Determine the (x, y) coordinate at the center of the cell enclosing the given text.  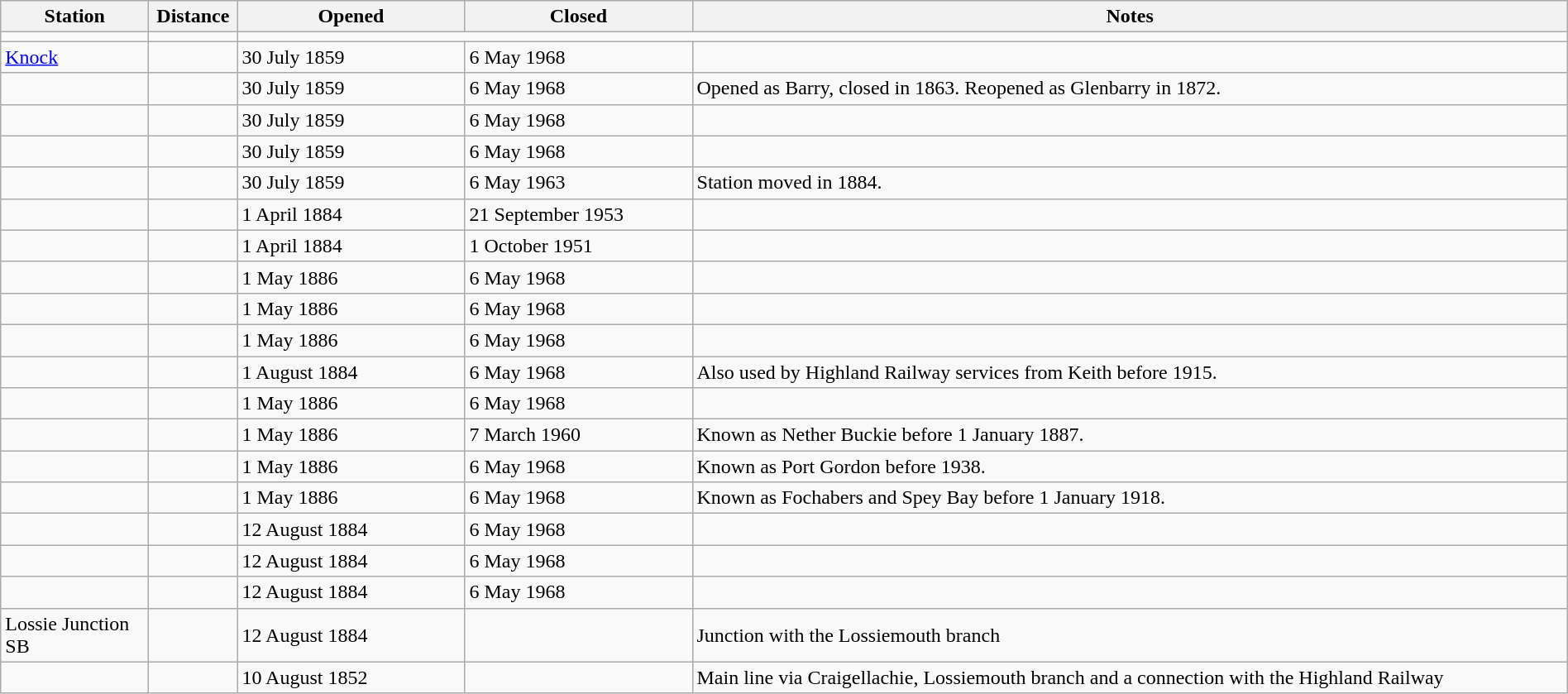
Known as Nether Buckie before 1 January 1887. (1130, 435)
Also used by Highland Railway services from Keith before 1915. (1130, 371)
Notes (1130, 17)
Opened (351, 17)
1 October 1951 (579, 246)
Lossie Junction SB (74, 635)
Closed (579, 17)
Known as Fochabers and Spey Bay before 1 January 1918. (1130, 498)
Knock (74, 57)
7 March 1960 (579, 435)
10 August 1852 (351, 677)
Known as Port Gordon before 1938. (1130, 467)
21 September 1953 (579, 214)
Distance (194, 17)
Station (74, 17)
Opened as Barry, closed in 1863. Reopened as Glenbarry in 1872. (1130, 89)
Station moved in 1884. (1130, 183)
Junction with the Lossiemouth branch (1130, 635)
6 May 1963 (579, 183)
1 August 1884 (351, 371)
Main line via Craigellachie, Lossiemouth branch and a connection with the Highland Railway (1130, 677)
